From the cell containing the given text, extract its center point as [x, y] coordinate. 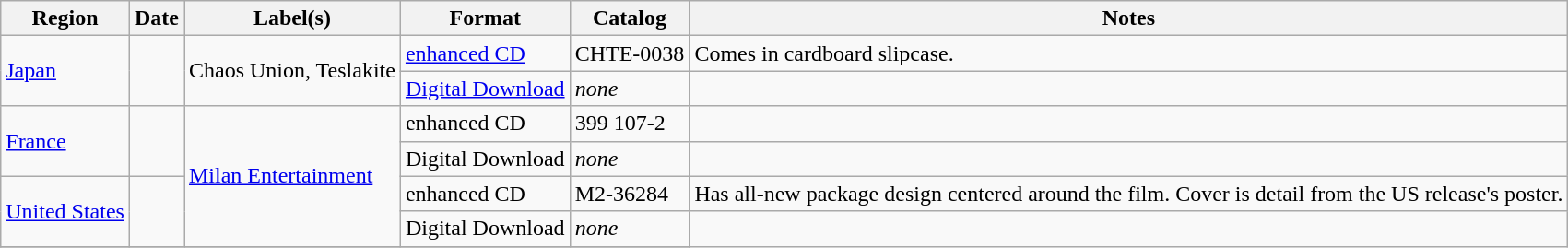
Comes in cardboard slipcase. [1128, 53]
399 107-2 [630, 124]
Has all-new package design centered around the film. Cover is detail from the US release's poster. [1128, 194]
Japan [65, 71]
Chaos Union, Teslakite [293, 71]
Format [485, 18]
Date [157, 18]
Region [65, 18]
United States [65, 211]
Notes [1128, 18]
Catalog [630, 18]
France [65, 141]
CHTE-0038 [630, 53]
M2-36284 [630, 194]
Label(s) [293, 18]
Milan Entertainment [293, 176]
